Identify which cell holds the provided text, then report its (X, Y) central coordinate. 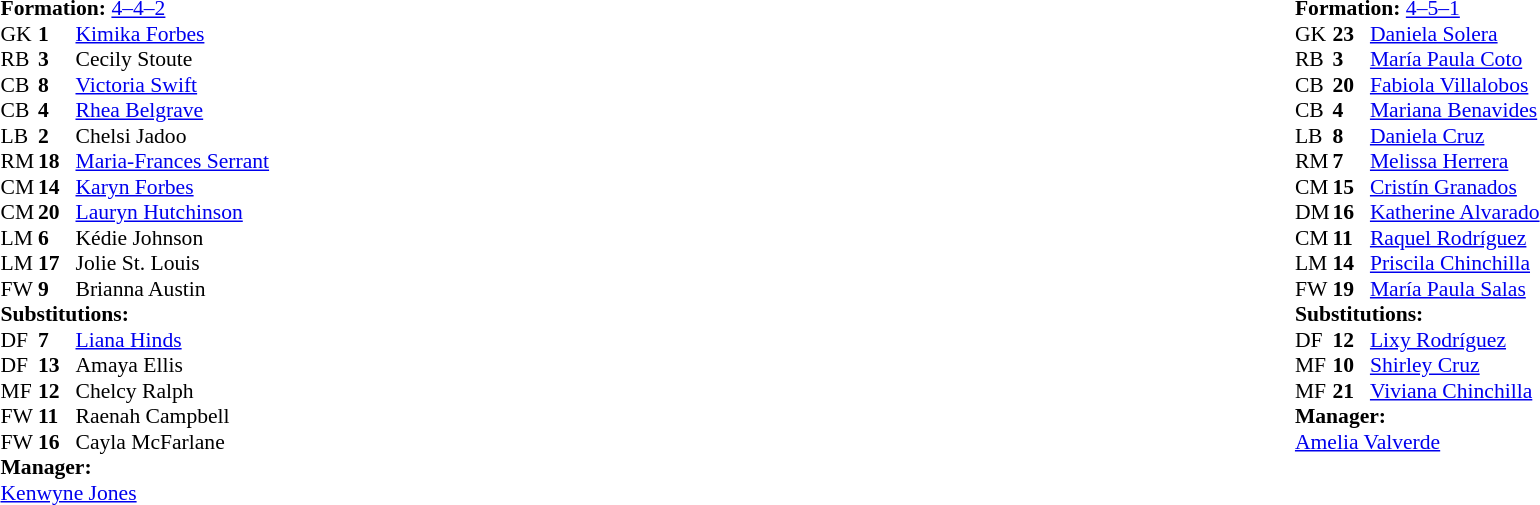
Katherine Alvarado (1455, 213)
9 (57, 289)
Karyn Forbes (173, 187)
Raquel Rodríguez (1455, 238)
Chelsi Jadoo (173, 136)
15 (1351, 187)
Rhea Belgrave (173, 111)
10 (1351, 365)
María Paula Salas (1455, 289)
María Paula Coto (1455, 59)
Chelcy Ralph (173, 391)
1 (57, 34)
Liana Hinds (173, 340)
Cristín Granados (1455, 187)
13 (57, 365)
Priscila Chinchilla (1455, 263)
Fabiola Villalobos (1455, 85)
Amaya Ellis (173, 365)
DM (1314, 213)
2 (57, 136)
Maria-Frances Serrant (173, 161)
6 (57, 238)
Kédie Johnson (173, 238)
Amelia Valverde (1418, 442)
Daniela Cruz (1455, 136)
Cecily Stoute (173, 59)
Cayla McFarlane (173, 442)
18 (57, 161)
Daniela Solera (1455, 34)
Raenah Campbell (173, 417)
19 (1351, 289)
Viviana Chinchilla (1455, 391)
Kimika Forbes (173, 34)
Brianna Austin (173, 289)
Melissa Herrera (1455, 161)
Lauryn Hutchinson (173, 213)
23 (1351, 34)
17 (57, 263)
Jolie St. Louis (173, 263)
21 (1351, 391)
Shirley Cruz (1455, 365)
Mariana Benavides (1455, 111)
Lixy Rodríguez (1455, 340)
Victoria Swift (173, 85)
